Return (X, Y) of the center of cell containing provided text 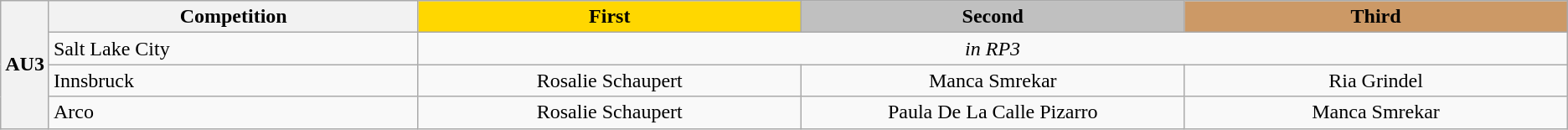
Third (1375, 17)
Paula De La Calle Pizarro (993, 112)
AU3 (25, 65)
in RP3 (993, 49)
Arco (233, 112)
Competition (233, 17)
Innsbruck (233, 81)
Ria Grindel (1375, 81)
Second (993, 17)
Salt Lake City (233, 49)
First (610, 17)
